Detect which cell encompasses the target text, then output its (X, Y) center coordinate. 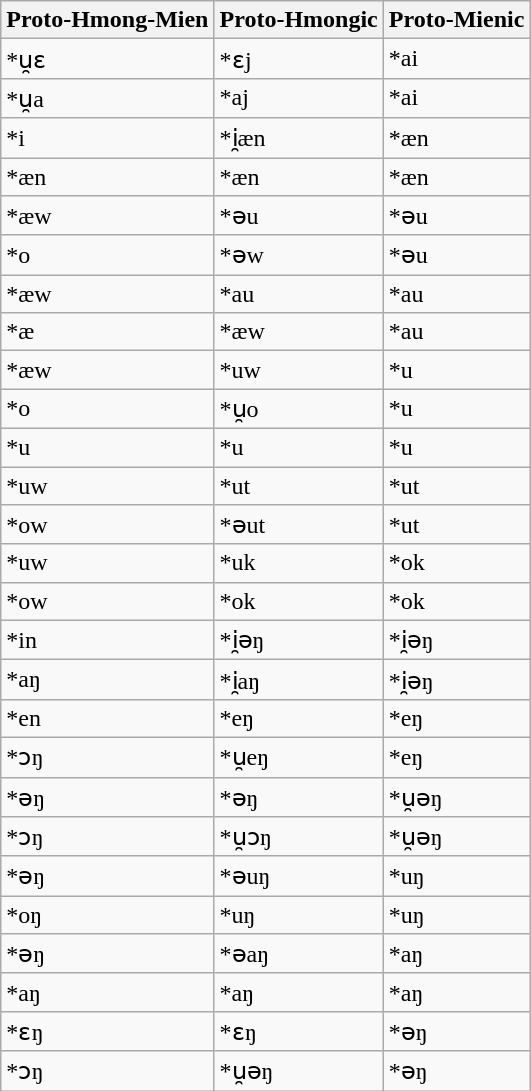
*əw (298, 255)
*ɛj (298, 59)
Proto-Hmong-Mien (108, 20)
Proto-Hmongic (298, 20)
*u̯eŋ (298, 757)
*i̯æn (298, 138)
*əuŋ (298, 876)
*u̯ɔŋ (298, 837)
*in (108, 640)
*i̯aŋ (298, 680)
*i (108, 138)
Proto-Mienic (456, 20)
*u̯ɛ (108, 59)
*æ (108, 332)
*aj (298, 98)
*uk (298, 563)
*oŋ (108, 915)
*əaŋ (298, 954)
*u̯a (108, 98)
*en (108, 718)
*u̯o (298, 409)
*əut (298, 525)
